Identify which cell holds the provided text, then report its [x, y] central coordinate. 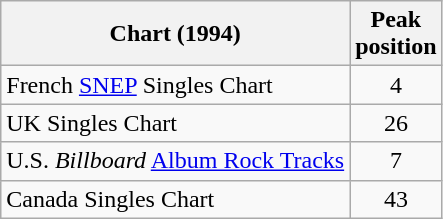
Peakposition [396, 34]
26 [396, 123]
7 [396, 161]
43 [396, 199]
French SNEP Singles Chart [176, 85]
Chart (1994) [176, 34]
UK Singles Chart [176, 123]
4 [396, 85]
U.S. Billboard Album Rock Tracks [176, 161]
Canada Singles Chart [176, 199]
